Identify which cell holds the provided text, then report its [X, Y] central coordinate. 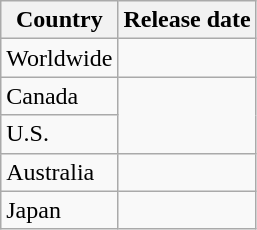
Country [60, 20]
Worldwide [60, 58]
Canada [60, 96]
Australia [60, 172]
U.S. [60, 134]
Release date [187, 20]
Japan [60, 210]
